Provide the [x, y] coordinate of the cell's center where the given text is located.  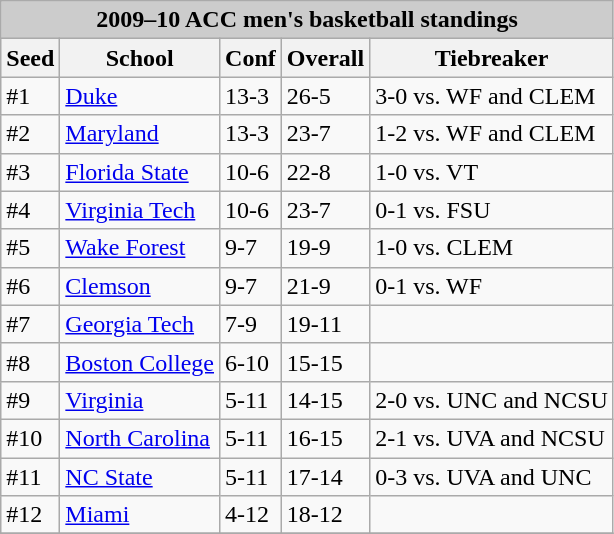
Georgia Tech [140, 324]
#1 [30, 96]
Maryland [140, 134]
#5 [30, 248]
19-9 [325, 248]
School [140, 58]
#12 [30, 515]
4-12 [251, 515]
Clemson [140, 286]
15-15 [325, 362]
0-1 vs. WF [492, 286]
Duke [140, 96]
#9 [30, 400]
#6 [30, 286]
1-0 vs. CLEM [492, 248]
6-10 [251, 362]
2-0 vs. UNC and NCSU [492, 400]
#2 [30, 134]
16-15 [325, 438]
Virginia [140, 400]
Wake Forest [140, 248]
0-1 vs. FSU [492, 210]
26-5 [325, 96]
#8 [30, 362]
Seed [30, 58]
#7 [30, 324]
Virginia Tech [140, 210]
2-1 vs. UVA and NCSU [492, 438]
3-0 vs. WF and CLEM [492, 96]
1-0 vs. VT [492, 172]
North Carolina [140, 438]
#10 [30, 438]
21-9 [325, 286]
19-11 [325, 324]
22-8 [325, 172]
18-12 [325, 515]
2009–10 ACC men's basketball standings [308, 20]
Conf [251, 58]
0-3 vs. UVA and UNC [492, 477]
Boston College [140, 362]
#11 [30, 477]
#3 [30, 172]
Florida State [140, 172]
7-9 [251, 324]
1-2 vs. WF and CLEM [492, 134]
Tiebreaker [492, 58]
Miami [140, 515]
Overall [325, 58]
17-14 [325, 477]
14-15 [325, 400]
#4 [30, 210]
NC State [140, 477]
